From the cell containing the given text, extract its center point as (X, Y) coordinate. 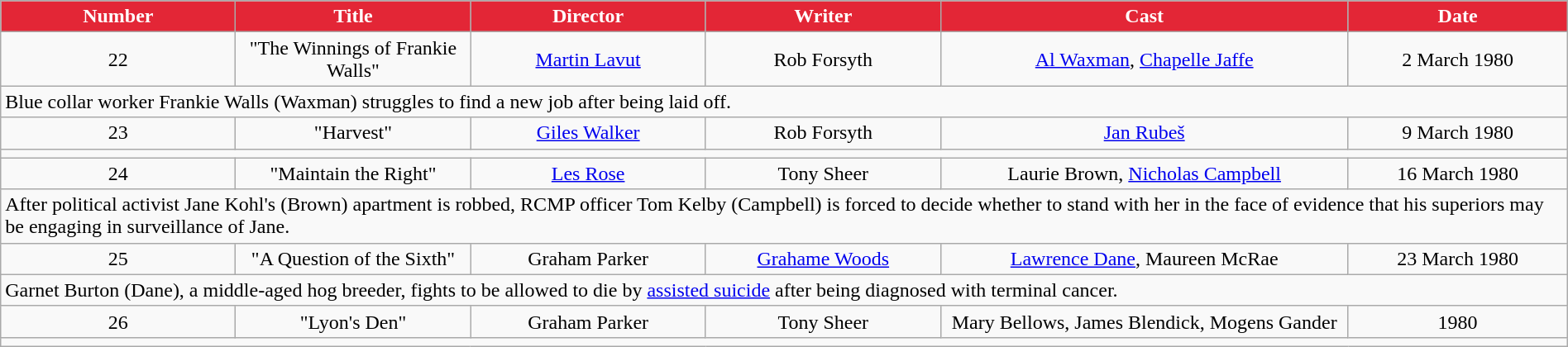
24 (118, 173)
16 March 1980 (1457, 173)
Cast (1145, 17)
22 (118, 59)
Laurie Brown, Nicholas Campbell (1145, 173)
"A Question of the Sixth" (353, 259)
25 (118, 259)
"Harvest" (353, 133)
9 March 1980 (1457, 133)
"The Winnings of Frankie Walls" (353, 59)
2 March 1980 (1457, 59)
Grahame Woods (823, 259)
Date (1457, 17)
"Lyon's Den" (353, 321)
Lawrence Dane, Maureen McRae (1145, 259)
Garnet Burton (Dane), a middle-aged hog breeder, fights to be allowed to die by assisted suicide after being diagnosed with terminal cancer. (784, 290)
Director (588, 17)
23 March 1980 (1457, 259)
Mary Bellows, James Blendick, Mogens Gander (1145, 321)
Blue collar worker Frankie Walls (Waxman) struggles to find a new job after being laid off. (784, 102)
"Maintain the Right" (353, 173)
23 (118, 133)
Jan Rubeš (1145, 133)
Al Waxman, Chapelle Jaffe (1145, 59)
Writer (823, 17)
Les Rose (588, 173)
Title (353, 17)
Martin Lavut (588, 59)
1980 (1457, 321)
Giles Walker (588, 133)
26 (118, 321)
Number (118, 17)
